Locate the cell with the specified text and output its [X, Y] center coordinate. 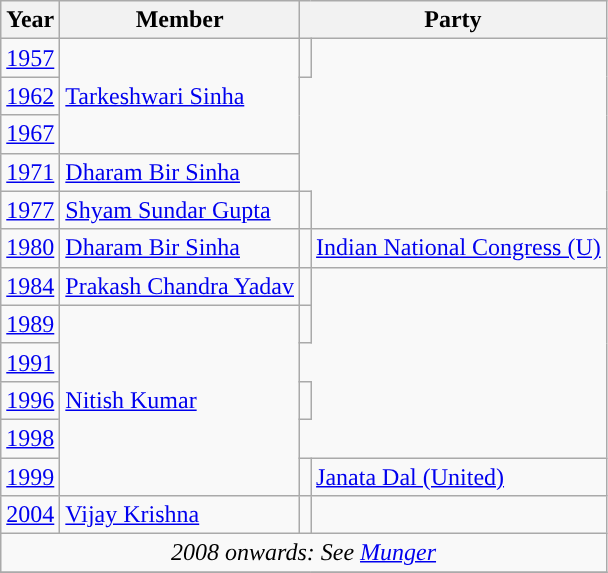
Year [30, 20]
Shyam Sundar Gupta [180, 210]
1999 [30, 477]
1971 [30, 172]
Vijay Krishna [180, 515]
1991 [30, 362]
1980 [30, 248]
2004 [30, 515]
1967 [30, 134]
Janata Dal (United) [459, 477]
Nitish Kumar [180, 400]
Indian National Congress (U) [459, 248]
1957 [30, 58]
1996 [30, 400]
1998 [30, 438]
1962 [30, 96]
Prakash Chandra Yadav [180, 286]
1989 [30, 324]
2008 onwards: See Munger [304, 553]
Tarkeshwari Sinha [180, 96]
1977 [30, 210]
Party [454, 20]
Member [180, 20]
1984 [30, 286]
